Provide the (x, y) coordinate of the cell's center where the given text is located.  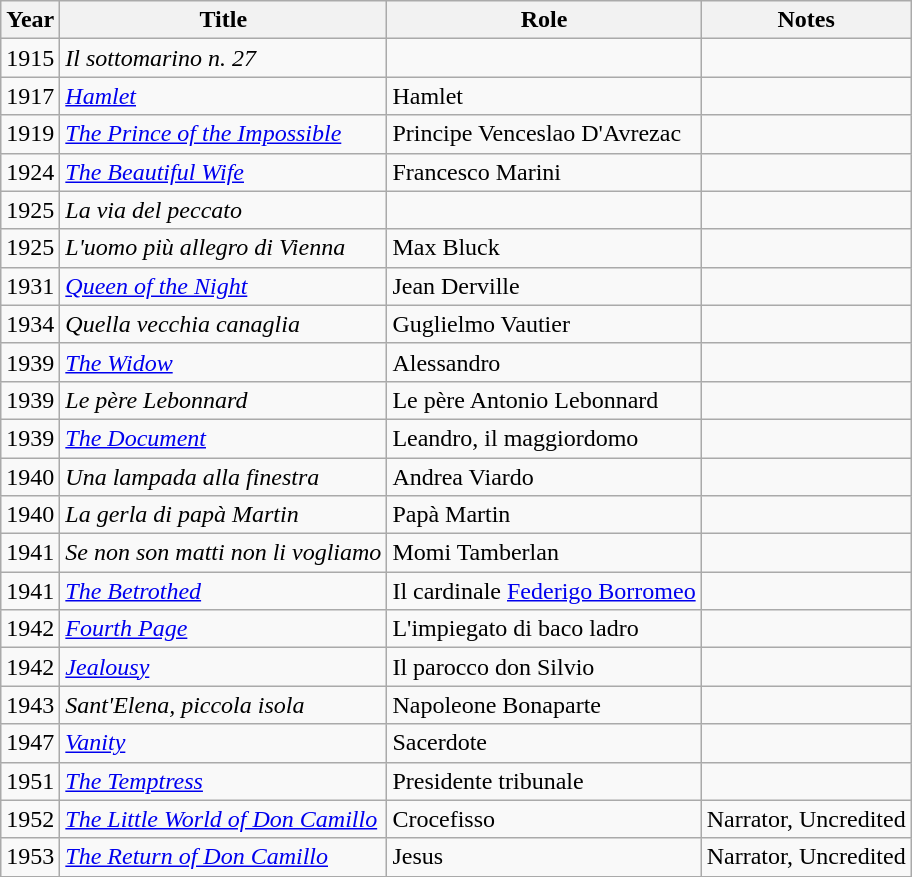
Il parocco don Silvio (544, 667)
Jean Derville (544, 286)
The Little World of Don Camillo (224, 819)
Year (30, 20)
1953 (30, 857)
La via del peccato (224, 210)
1947 (30, 743)
The Document (224, 438)
Crocefisso (544, 819)
The Return of Don Camillo (224, 857)
The Widow (224, 362)
Papà Martin (544, 515)
Se non son matti non li vogliamo (224, 553)
Sacerdote (544, 743)
La gerla di papà Martin (224, 515)
Il cardinale Federigo Borromeo (544, 591)
Leandro, il maggiordomo (544, 438)
1943 (30, 705)
Jealousy (224, 667)
L'impiegato di baco ladro (544, 629)
Quella vecchia canaglia (224, 324)
1934 (30, 324)
Una lampada alla finestra (224, 477)
Il sottomarino n. 27 (224, 58)
1952 (30, 819)
1924 (30, 172)
Queen of the Night (224, 286)
Principe Venceslao D'Avrezac (544, 134)
Le père Lebonnard (224, 400)
Fourth Page (224, 629)
Le père Antonio Lebonnard (544, 400)
1931 (30, 286)
Alessandro (544, 362)
1917 (30, 96)
Role (544, 20)
The Betrothed (224, 591)
1915 (30, 58)
1919 (30, 134)
Presidente tribunale (544, 781)
Andrea Viardo (544, 477)
The Temptress (224, 781)
Max Bluck (544, 248)
Momi Tamberlan (544, 553)
Napoleone Bonaparte (544, 705)
Guglielmo Vautier (544, 324)
Vanity (224, 743)
Title (224, 20)
1951 (30, 781)
Sant'Elena, piccola isola (224, 705)
The Prince of the Impossible (224, 134)
The Beautiful Wife (224, 172)
Notes (806, 20)
Jesus (544, 857)
L'uomo più allegro di Vienna (224, 248)
Francesco Marini (544, 172)
